Detect which cell encompasses the target text, then output its [x, y] center coordinate. 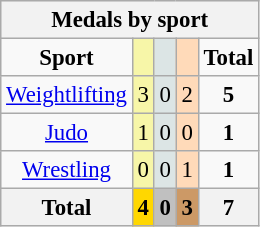
Sport [67, 58]
Wrestling [67, 170]
4 [143, 208]
2 [187, 95]
5 [228, 95]
Weightlifting [67, 95]
Judo [67, 133]
7 [228, 208]
Medals by sport [130, 20]
